Determine the (X, Y) coordinate at the center of the cell enclosing the given text.  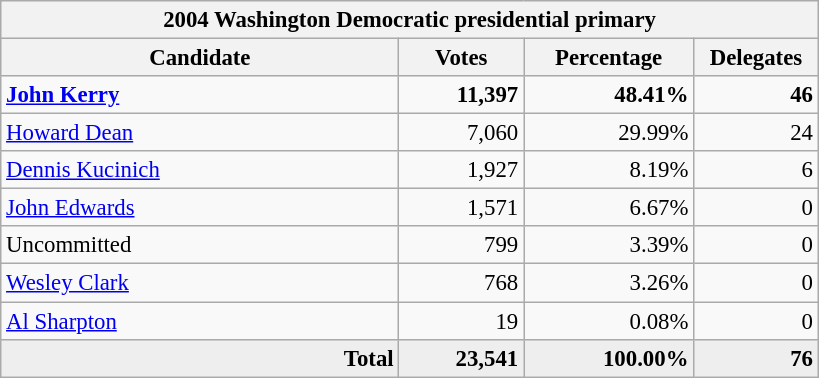
768 (462, 283)
76 (756, 358)
2004 Washington Democratic presidential primary (410, 20)
19 (462, 321)
3.26% (609, 283)
Total (200, 358)
Wesley Clark (200, 283)
29.99% (609, 133)
Delegates (756, 58)
Uncommitted (200, 245)
6 (756, 170)
6.67% (609, 208)
0.08% (609, 321)
Howard Dean (200, 133)
1,927 (462, 170)
8.19% (609, 170)
24 (756, 133)
Percentage (609, 58)
John Edwards (200, 208)
Al Sharpton (200, 321)
100.00% (609, 358)
23,541 (462, 358)
3.39% (609, 245)
1,571 (462, 208)
799 (462, 245)
48.41% (609, 95)
11,397 (462, 95)
Candidate (200, 58)
Votes (462, 58)
7,060 (462, 133)
John Kerry (200, 95)
Dennis Kucinich (200, 170)
46 (756, 95)
